Scan for the cell matching the given text and deliver its (x, y) coordinate at center. 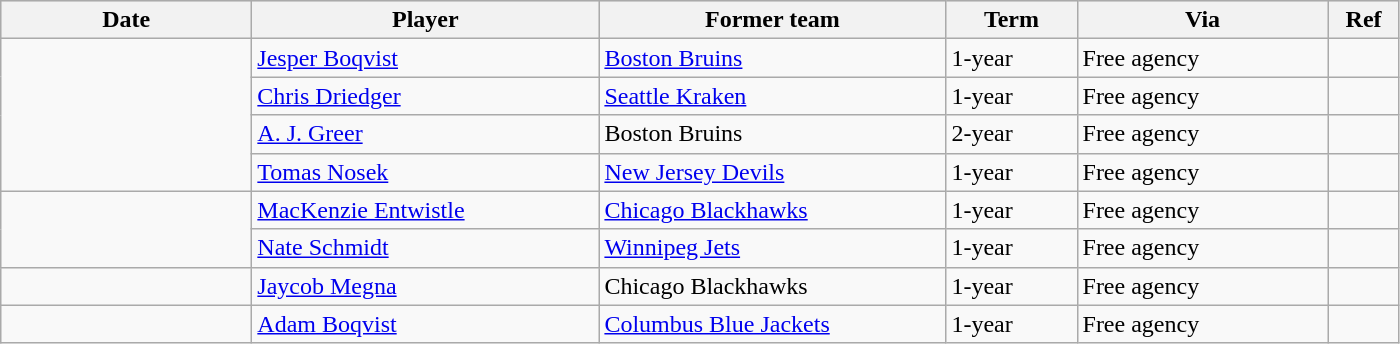
Tomas Nosek (426, 172)
Term (1012, 20)
2-year (1012, 134)
Ref (1364, 20)
Via (1202, 20)
Date (126, 20)
Adam Boqvist (426, 324)
A. J. Greer (426, 134)
Chris Driedger (426, 96)
MacKenzie Entwistle (426, 210)
Columbus Blue Jackets (772, 324)
Winnipeg Jets (772, 248)
New Jersey Devils (772, 172)
Jaycob Megna (426, 286)
Player (426, 20)
Nate Schmidt (426, 248)
Seattle Kraken (772, 96)
Jesper Boqvist (426, 58)
Former team (772, 20)
